Identify which cell holds the provided text, then report its (X, Y) central coordinate. 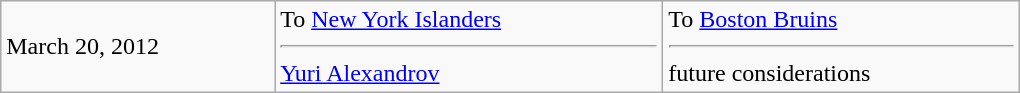
To Boston Bruinsfuture considerations (841, 47)
March 20, 2012 (138, 47)
To New York IslandersYuri Alexandrov (469, 47)
